Output the [x, y] coordinate of the center of the cell containing the given text.  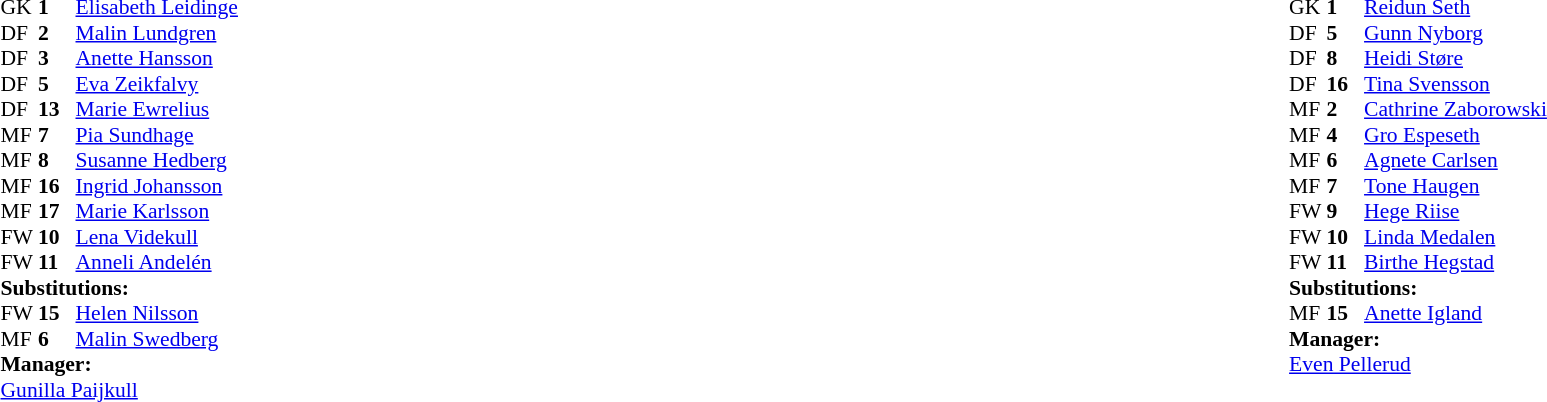
Susanne Hedberg [157, 161]
Gunn Nyborg [1456, 33]
Cathrine Zaborowski [1456, 109]
3 [57, 59]
Tina Svensson [1456, 84]
Tone Haugen [1456, 186]
Even Pellerud [1418, 365]
Pia Sundhage [157, 135]
Eva Zeikfalvy [157, 84]
Marie Karlsson [157, 211]
Linda Medalen [1456, 237]
Hege Riise [1456, 211]
17 [57, 211]
Anneli Andelén [157, 263]
Lena Videkull [157, 237]
Agnete Carlsen [1456, 161]
Marie Ewrelius [157, 109]
Gro Espeseth [1456, 135]
4 [1346, 135]
Malin Lundgren [157, 33]
Anette Igland [1456, 313]
Birthe Hegstad [1456, 263]
Ingrid Johansson [157, 186]
Helen Nilsson [157, 313]
Malin Swedberg [157, 339]
9 [1346, 211]
Anette Hansson [157, 59]
Heidi Støre [1456, 59]
13 [57, 109]
